Return [x, y] of the center of cell containing provided text 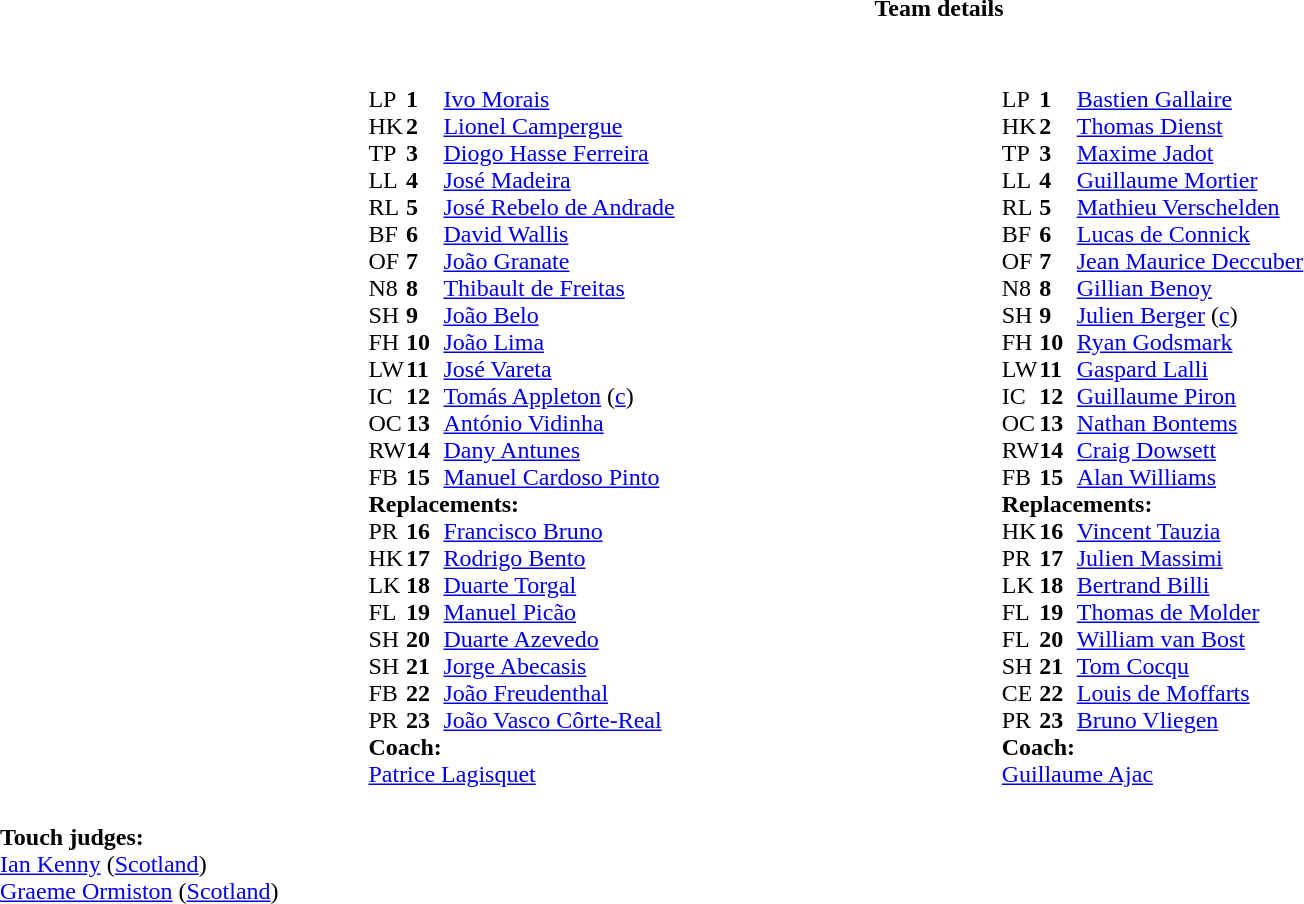
Gillian Benoy [1190, 288]
Bastien Gallaire [1190, 100]
Jorge Abecasis [558, 666]
Jean Maurice Deccuber [1190, 262]
Tom Cocqu [1190, 666]
Ryan Godsmark [1190, 342]
Julien Berger (c) [1190, 316]
Tomás Appleton (c) [558, 396]
Thomas Dienst [1190, 126]
José Rebelo de Andrade [558, 208]
João Lima [558, 342]
David Wallis [558, 234]
António Vidinha [558, 424]
João Vasco Côrte-Real [558, 720]
Ivo Morais [558, 100]
João Freudenthal [558, 694]
Vincent Tauzia [1190, 532]
Louis de Moffarts [1190, 694]
Guillaume Mortier [1190, 180]
Diogo Hasse Ferreira [558, 154]
Gaspard Lalli [1190, 370]
João Belo [558, 316]
Maxime Jadot [1190, 154]
Craig Dowsett [1190, 450]
Julien Massimi [1190, 558]
João Granate [558, 262]
Thomas de Molder [1190, 612]
Guillaume Ajac [1153, 774]
José Madeira [558, 180]
Bertrand Billi [1190, 586]
Dany Antunes [558, 450]
Francisco Bruno [558, 532]
Thibault de Freitas [558, 288]
Duarte Torgal [558, 586]
Nathan Bontems [1190, 424]
Manuel Cardoso Pinto [558, 478]
Mathieu Verschelden [1190, 208]
José Vareta [558, 370]
Bruno Vliegen [1190, 720]
Rodrigo Bento [558, 558]
Manuel Picão [558, 612]
William van Bost [1190, 640]
Alan Williams [1190, 478]
Patrice Lagisquet [521, 774]
Lionel Campergue [558, 126]
CE [1021, 694]
Guillaume Piron [1190, 396]
Duarte Azevedo [558, 640]
Lucas de Connick [1190, 234]
